Detect which cell encompasses the target text, then output its (X, Y) center coordinate. 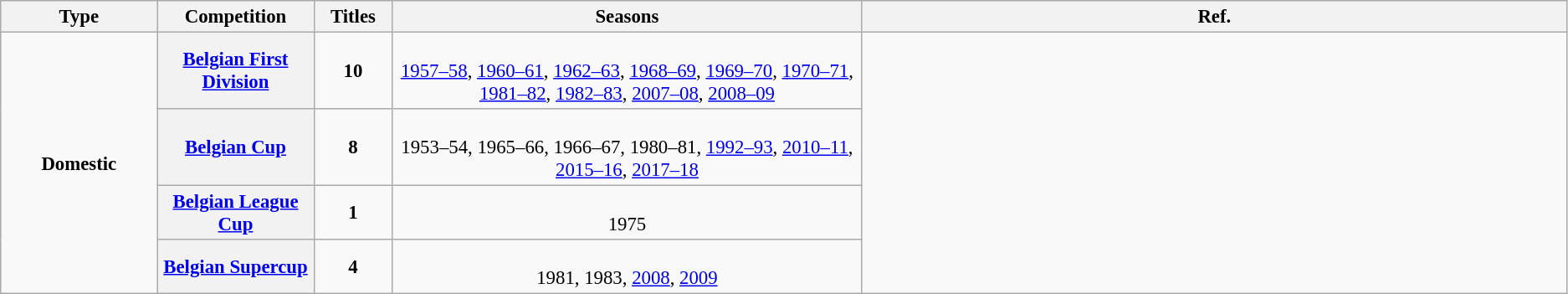
Ref. (1214, 17)
Competition (236, 17)
Type (79, 17)
4 (353, 266)
1975 (628, 213)
Seasons (628, 17)
Belgian League Cup (236, 213)
8 (353, 147)
1 (353, 213)
1953–54, 1965–66, 1966–67, 1980–81, 1992–93, 2010–11, 2015–16, 2017–18 (628, 147)
Belgian Supercup (236, 266)
1957–58, 1960–61, 1962–63, 1968–69, 1969–70, 1970–71, 1981–82, 1982–83, 2007–08, 2008–09 (628, 71)
Titles (353, 17)
Belgian First Division (236, 71)
Domestic (79, 163)
Belgian Cup (236, 147)
1981, 1983, 2008, 2009 (628, 266)
10 (353, 71)
